Capture the cell that displays the provided text and extract its (X, Y) central coordinate. 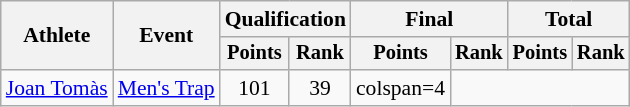
Final (430, 19)
Total (569, 19)
Event (166, 36)
Qualification (286, 19)
Men's Trap (166, 88)
Joan Tomàs (57, 88)
101 (254, 88)
Athlete (57, 36)
39 (320, 88)
colspan=4 (400, 88)
